Capture the cell that displays the provided text and extract its [x, y] central coordinate. 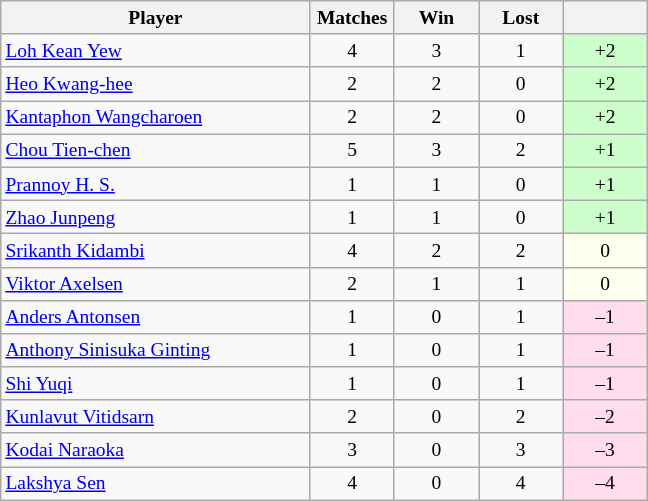
Player [156, 18]
Heo Kwang-hee [156, 84]
Kantaphon Wangcharoen [156, 118]
Loh Kean Yew [156, 50]
Lost [521, 18]
Win [436, 18]
Matches [352, 18]
–2 [605, 416]
Kodai Naraoka [156, 450]
Chou Tien-chen [156, 150]
Srikanth Kidambi [156, 250]
Zhao Junpeng [156, 216]
Lakshya Sen [156, 484]
–4 [605, 484]
Anders Antonsen [156, 316]
Kunlavut Vitidsarn [156, 416]
5 [352, 150]
Viktor Axelsen [156, 284]
Shi Yuqi [156, 384]
–3 [605, 450]
Prannoy H. S. [156, 184]
Anthony Sinisuka Ginting [156, 350]
